Locate the cell with the specified text and output its [x, y] center coordinate. 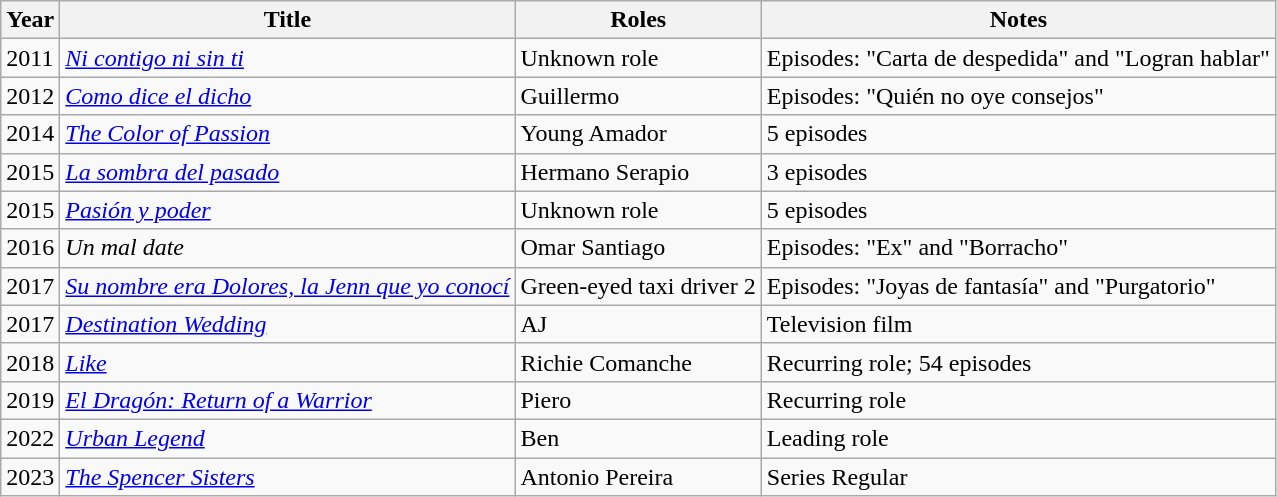
The Spencer Sisters [288, 477]
Destination Wedding [288, 324]
Un mal date [288, 248]
2019 [30, 400]
Like [288, 362]
Episodes: "Quién no oye consejos" [1018, 96]
El Dragón: Return of a Warrior [288, 400]
Roles [638, 20]
Notes [1018, 20]
Year [30, 20]
2023 [30, 477]
Piero [638, 400]
Title [288, 20]
Television film [1018, 324]
Richie Comanche [638, 362]
Green-eyed taxi driver 2 [638, 286]
Recurring role; 54 episodes [1018, 362]
Ni contigo ni sin ti [288, 58]
Leading role [1018, 438]
Ben [638, 438]
2012 [30, 96]
Episodes: "Joyas de fantasía" and "Purgatorio" [1018, 286]
Como dice el dicho [288, 96]
2022 [30, 438]
Episodes: "Carta de despedida" and "Logran hablar" [1018, 58]
Urban Legend [288, 438]
AJ [638, 324]
2018 [30, 362]
Su nombre era Dolores, la Jenn que yo conocí [288, 286]
Guillermo [638, 96]
Pasión y poder [288, 210]
2016 [30, 248]
Omar Santiago [638, 248]
2014 [30, 134]
La sombra del pasado [288, 172]
Recurring role [1018, 400]
2011 [30, 58]
Episodes: "Ex" and "Borracho" [1018, 248]
Series Regular [1018, 477]
The Color of Passion [288, 134]
Young Amador [638, 134]
3 episodes [1018, 172]
Antonio Pereira [638, 477]
Hermano Serapio [638, 172]
